Pinpoint the cell where the given text exists, returning its [X, Y] midpoint coordinate. 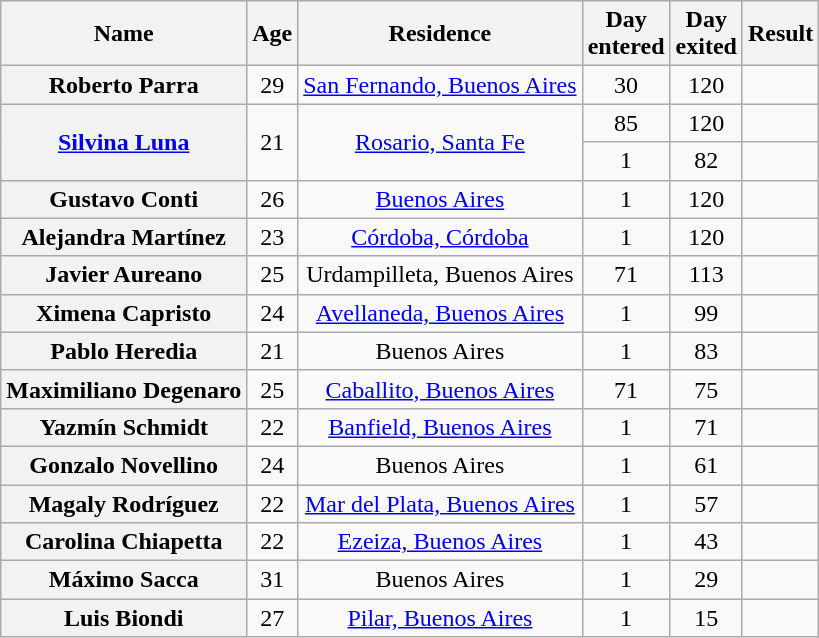
83 [706, 351]
Ezeiza, Buenos Aires [440, 542]
Javier Aureano [124, 275]
31 [272, 580]
Pablo Heredia [124, 351]
43 [706, 542]
Dayentered [626, 34]
Avellaneda, Buenos Aires [440, 313]
Yazmín Schmidt [124, 427]
Gustavo Conti [124, 199]
Caballito, Buenos Aires [440, 389]
Mar del Plata, Buenos Aires [440, 503]
75 [706, 389]
99 [706, 313]
Age [272, 34]
30 [626, 85]
15 [706, 618]
Urdampilleta, Buenos Aires [440, 275]
Name [124, 34]
Córdoba, Córdoba [440, 237]
Máximo Sacca [124, 580]
Banfield, Buenos Aires [440, 427]
Magaly Rodríguez [124, 503]
Maximiliano Degenaro [124, 389]
61 [706, 465]
San Fernando, Buenos Aires [440, 85]
85 [626, 123]
Silvina Luna [124, 142]
Carolina Chiapetta [124, 542]
Luis Biondi [124, 618]
Pilar, Buenos Aires [440, 618]
27 [272, 618]
Ximena Capristo [124, 313]
57 [706, 503]
82 [706, 161]
Alejandra Martínez [124, 237]
Residence [440, 34]
26 [272, 199]
113 [706, 275]
Rosario, Santa Fe [440, 142]
Roberto Parra [124, 85]
Gonzalo Novellino [124, 465]
Dayexited [706, 34]
23 [272, 237]
Result [780, 34]
